Determine the (X, Y) coordinate at the center of the cell enclosing the given text.  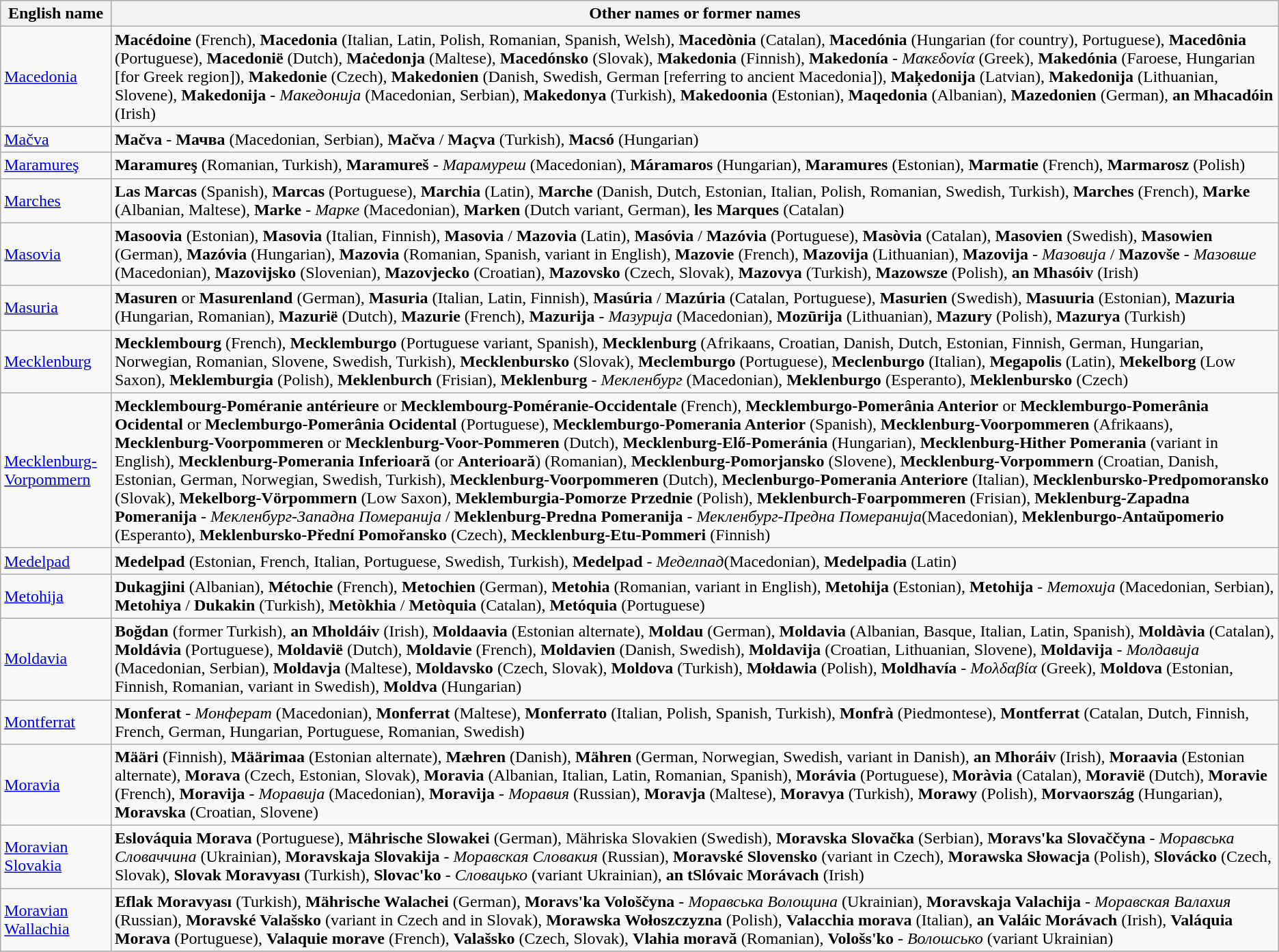
Masuria (56, 307)
Maramureş (56, 165)
Masovia (56, 254)
Macedonia (56, 76)
Maramureş (Romanian, Turkish), Maramureš - Марамуреш (Macedonian), Máramaros (Hungarian), Maramures (Estonian), Marmatie (French), Marmarosz (Polish) (694, 165)
Mecklenburg-Vorpommern (56, 470)
Medelpad (56, 561)
Medelpad (Estonian, French, Italian, Portuguese, Swedish, Turkish), Medelpad - Меделпад(Macedonian), Medelpadia (Latin) (694, 561)
Metohija (56, 596)
Other names or former names (694, 14)
Moravian Slovakia (56, 857)
Moravian Wallachia (56, 920)
Montferrat (56, 721)
English name (56, 14)
Moravia (56, 785)
Mačva - Мачва (Macedonian, Serbian), Mačva / Maçva (Turkish), Macsó (Hungarian) (694, 139)
Mecklenburg (56, 361)
Marches (56, 201)
Mačva (56, 139)
Moldavia (56, 658)
